Provide the (x, y) coordinate of the cell's center where the given text is located.  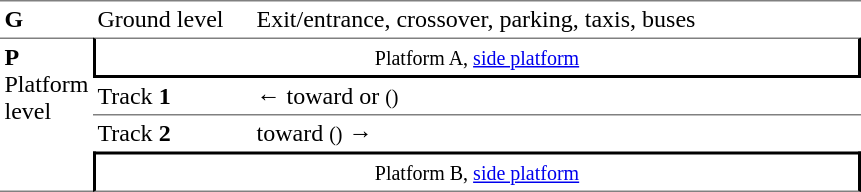
toward () → (556, 134)
Track 1 (172, 97)
Platform B, side platform (477, 172)
Platform A, side platform (477, 58)
Exit/entrance, crossover, parking, taxis, buses (556, 19)
G (46, 19)
Track 2 (172, 134)
Ground level (172, 19)
← toward or () (556, 97)
PPlatform level (46, 115)
